Detect which cell encompasses the target text, then output its (X, Y) center coordinate. 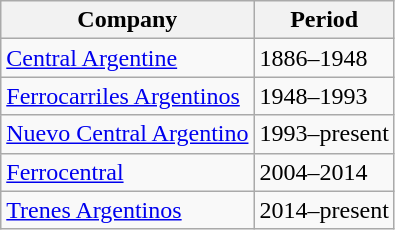
1993–present (324, 134)
Ferrocarriles Argentinos (128, 96)
Nuevo Central Argentino (128, 134)
Central Argentine (128, 58)
Period (324, 20)
1948–1993 (324, 96)
2004–2014 (324, 172)
1886–1948 (324, 58)
Company (128, 20)
Trenes Argentinos (128, 210)
Ferrocentral (128, 172)
2014–present (324, 210)
